From the cell containing the given text, extract its center point as [x, y] coordinate. 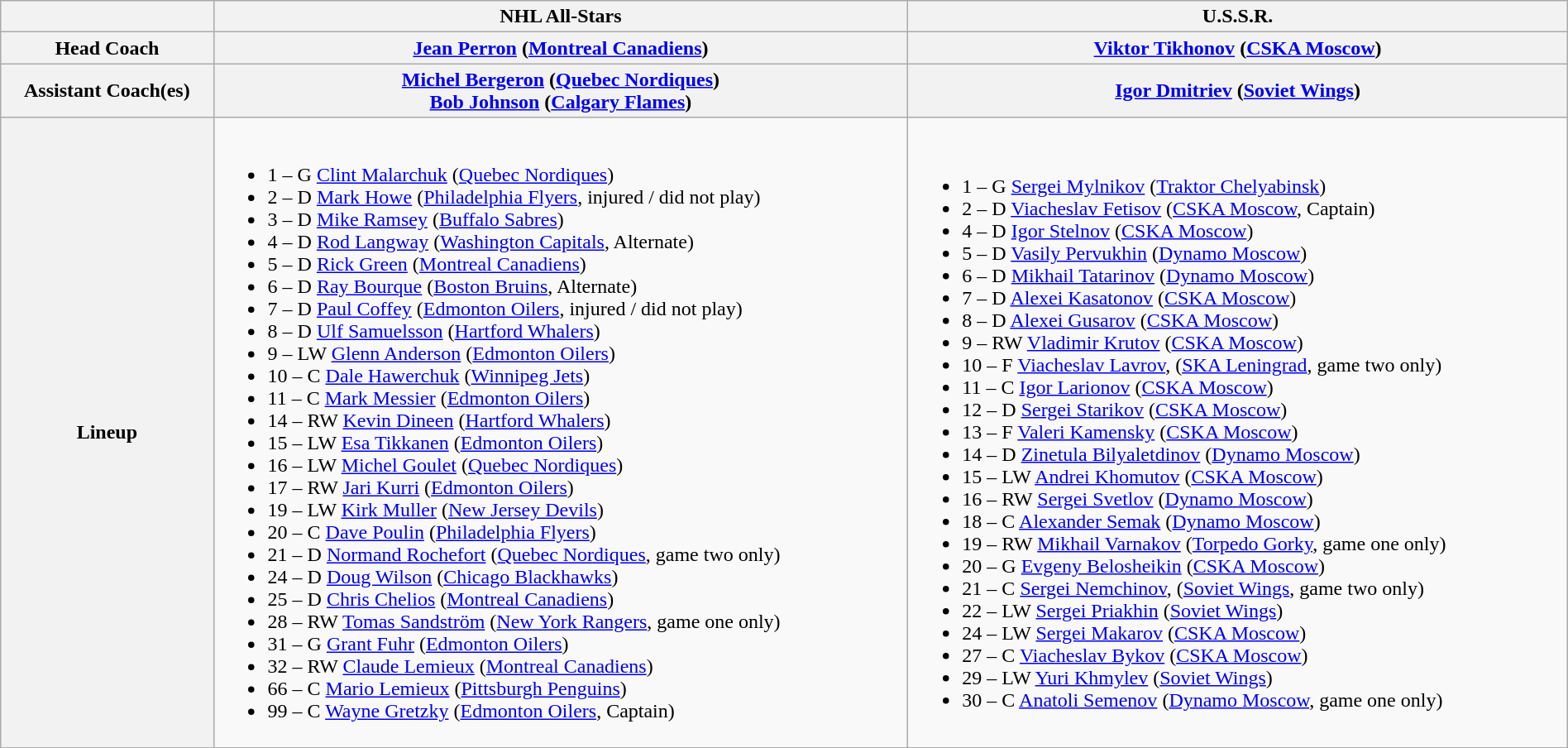
U.S.S.R. [1237, 17]
NHL All-Stars [561, 17]
Michel Bergeron (Quebec Nordiques) Bob Johnson (Calgary Flames) [561, 91]
Viktor Tikhonov (CSKA Moscow) [1237, 48]
Assistant Coach(es) [108, 91]
Head Coach [108, 48]
Igor Dmitriev (Soviet Wings) [1237, 91]
Jean Perron (Montreal Canadiens) [561, 48]
Lineup [108, 432]
